Search for the cell housing the specified text and yield its (X, Y) center coordinate. 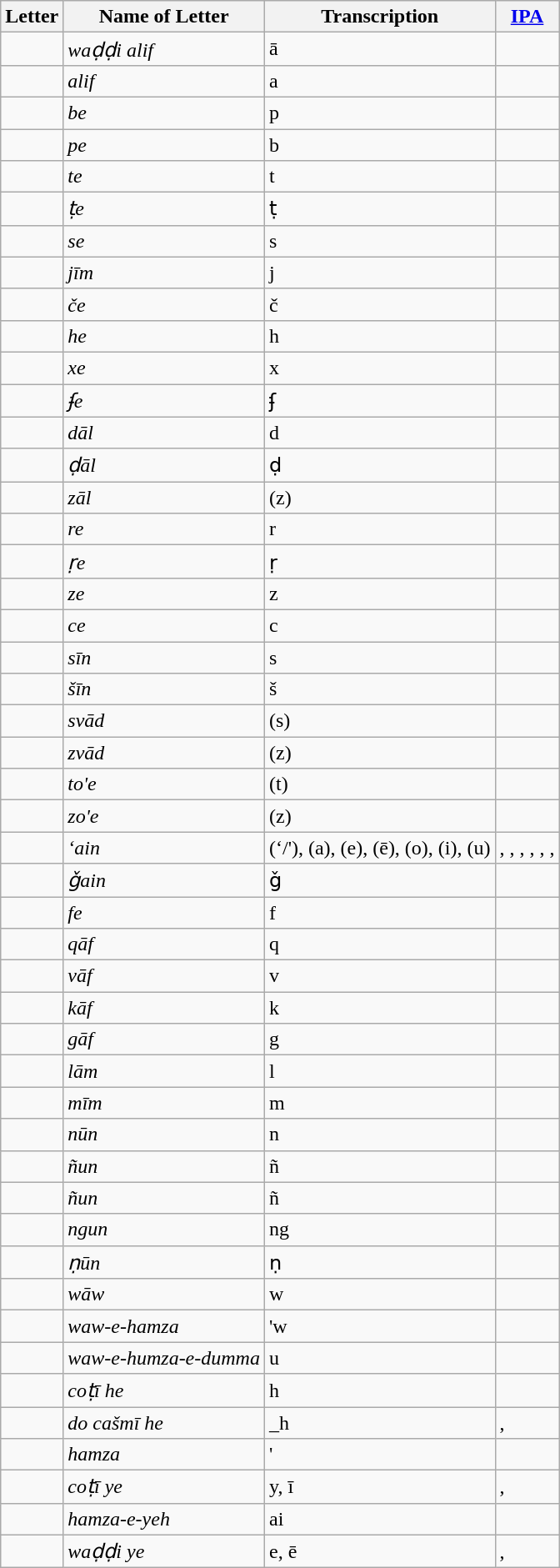
Letter (32, 17)
zāl (164, 498)
jīm (164, 273)
sīn (164, 658)
ce (164, 625)
xe (164, 368)
coṭī he (164, 1390)
zo'e (164, 816)
m (380, 1103)
wāw (164, 1295)
be (164, 113)
_h (380, 1423)
(s) (380, 721)
ʄ (380, 400)
alif (164, 81)
ṛe (164, 562)
pe (164, 144)
waḍḍi alif (164, 49)
a (380, 81)
coṭī ye (164, 1487)
w (380, 1295)
' (380, 1455)
he (164, 336)
p (380, 113)
č (380, 304)
, , , , , , (527, 848)
ngun (164, 1230)
v (380, 976)
lām (164, 1071)
n (380, 1135)
IPA (527, 17)
l (380, 1071)
ai (380, 1519)
u (380, 1358)
(‘/'), (a), (e), (ē), (o), (i), (u) (380, 848)
Name of Letter (164, 17)
waw-e-humza-e-dumma (164, 1358)
vāf (164, 976)
d (380, 433)
š (380, 689)
mīm (164, 1103)
ḍāl (164, 465)
'w (380, 1326)
ǧain (164, 880)
to'e (164, 784)
če (164, 304)
j (380, 273)
e, ē (380, 1551)
te (164, 177)
nūn (164, 1135)
gāf (164, 1039)
ṭ (380, 209)
se (164, 241)
ng (380, 1230)
ā (380, 49)
ḍ (380, 465)
ǧ (380, 880)
q (380, 944)
z (380, 594)
Transcription (380, 17)
dāl (164, 433)
(t) (380, 784)
waw-e-hamza (164, 1326)
ʄe (164, 400)
zvād (164, 753)
f (380, 913)
c (380, 625)
ze (164, 594)
r (380, 529)
ṛ (380, 562)
g (380, 1039)
qāf (164, 944)
re (164, 529)
ṇūn (164, 1262)
x (380, 368)
šīn (164, 689)
kāf (164, 1008)
waḍḍi ye (164, 1551)
hamza-e-yeh (164, 1519)
ṇ (380, 1262)
hamza (164, 1455)
b (380, 144)
svād (164, 721)
k (380, 1008)
y, ī (380, 1487)
‘ain (164, 848)
do cašmī he (164, 1423)
ṭe (164, 209)
t (380, 177)
fe (164, 913)
